Identify which cell holds the provided text, then report its (x, y) central coordinate. 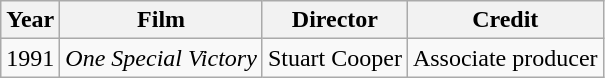
Director (334, 20)
Credit (505, 20)
Film (162, 20)
One Special Victory (162, 58)
Associate producer (505, 58)
Stuart Cooper (334, 58)
Year (30, 20)
1991 (30, 58)
